For the text-containing cell, return its midpoint in (X, Y) coordinate format. 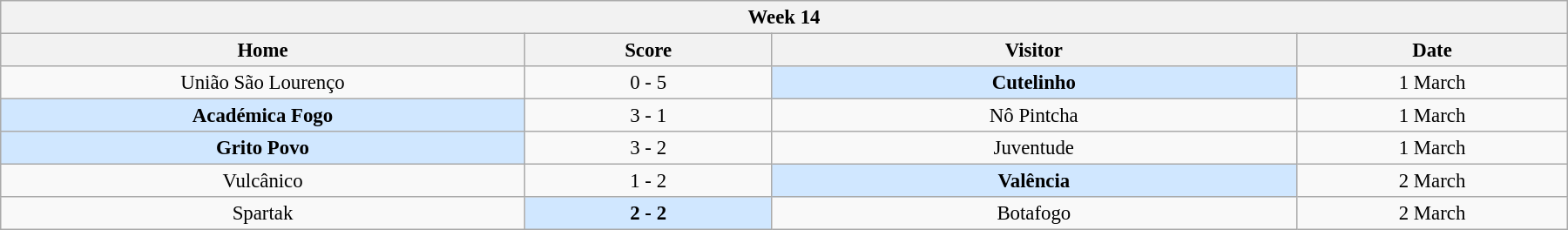
Spartak (263, 213)
Valência (1033, 181)
Grito Povo (263, 148)
Académica Fogo (263, 116)
União São Lourenço (263, 83)
2 - 2 (648, 213)
Juventude (1033, 148)
1 - 2 (648, 181)
Score (648, 51)
3 - 2 (648, 148)
0 - 5 (648, 83)
Visitor (1033, 51)
3 - 1 (648, 116)
Cutelinho (1033, 83)
Nô Pintcha (1033, 116)
Week 14 (784, 17)
Botafogo (1033, 213)
Vulcânico (263, 181)
Date (1432, 51)
Home (263, 51)
